Extract the [x, y] coordinate from the center of the cell holding the provided text.  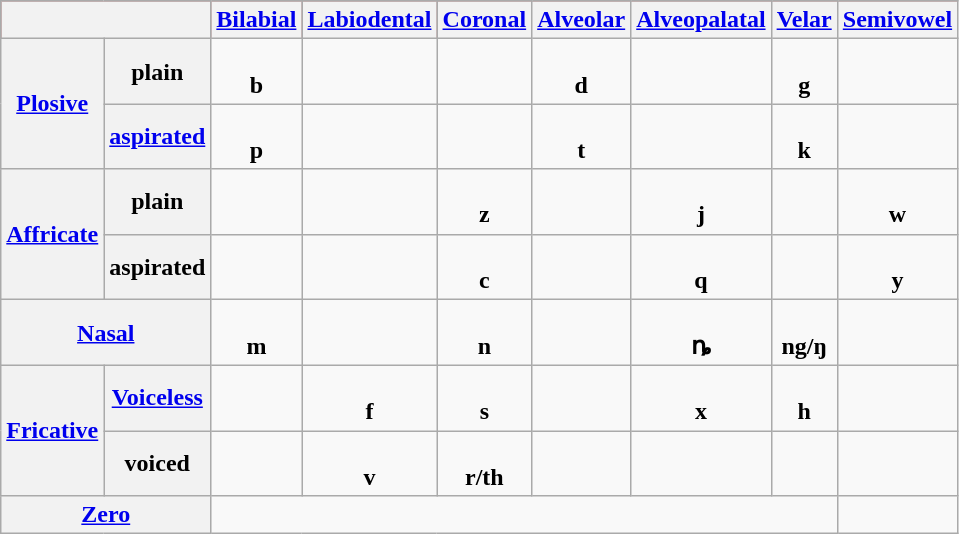
p [256, 136]
Bilabial [256, 20]
Semivowel [897, 20]
Labiodental [370, 20]
d [582, 72]
t [582, 136]
g [804, 72]
w [897, 202]
Alveolar [582, 20]
Alveopalatal [701, 20]
Voiceless [158, 398]
f [370, 398]
z [484, 202]
Velar [804, 20]
n [484, 332]
Nasal [106, 332]
y [897, 266]
v [370, 464]
Plosive [52, 104]
voiced [158, 464]
m [256, 332]
ng/ŋ [804, 332]
c [484, 266]
x [701, 398]
Coronal [484, 20]
k [804, 136]
b [256, 72]
Fricative [52, 431]
q [701, 266]
r/th [484, 464]
ȵ [701, 332]
h [804, 398]
Affricate [52, 234]
s [484, 398]
j [701, 202]
Zero [106, 515]
